Return the [X, Y] coordinate for the center point of the cell that contains the specified text.  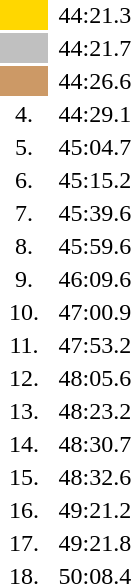
17. [24, 543]
15. [24, 477]
7. [24, 213]
6. [24, 180]
5. [24, 147]
9. [24, 279]
12. [24, 378]
13. [24, 411]
4. [24, 114]
10. [24, 312]
8. [24, 246]
14. [24, 444]
11. [24, 345]
16. [24, 510]
